Identify which cell holds the provided text, then report its [x, y] central coordinate. 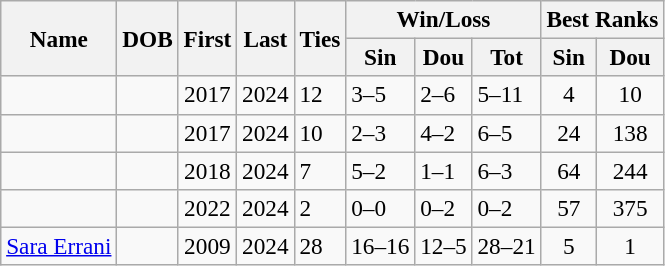
2–6 [444, 95]
5–11 [506, 95]
2–3 [380, 133]
12 [320, 95]
28–21 [506, 246]
DOB [148, 38]
1 [630, 246]
6–3 [506, 170]
2018 [208, 170]
28 [320, 246]
1–1 [444, 170]
Ties [320, 38]
2 [320, 208]
Last [266, 38]
375 [630, 208]
4–2 [444, 133]
Tot [506, 57]
16–16 [380, 246]
Name [59, 38]
244 [630, 170]
4 [569, 95]
Win/Loss [444, 19]
57 [569, 208]
138 [630, 133]
12–5 [444, 246]
0–0 [380, 208]
Sara Errani [59, 246]
2009 [208, 246]
Best Ranks [602, 19]
5 [569, 246]
First [208, 38]
5–2 [380, 170]
7 [320, 170]
24 [569, 133]
6–5 [506, 133]
2022 [208, 208]
64 [569, 170]
3–5 [380, 95]
